Return (X, Y) of the center of cell containing provided text 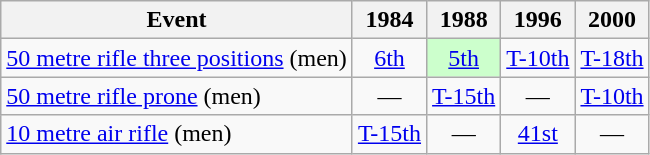
5th (464, 58)
50 metre rifle three positions (men) (177, 58)
T-18th (612, 58)
6th (389, 58)
1996 (538, 20)
10 metre air rifle (men) (177, 134)
1984 (389, 20)
41st (538, 134)
Event (177, 20)
1988 (464, 20)
50 metre rifle prone (men) (177, 96)
2000 (612, 20)
